For the text-containing cell, return its midpoint in [X, Y] coordinate format. 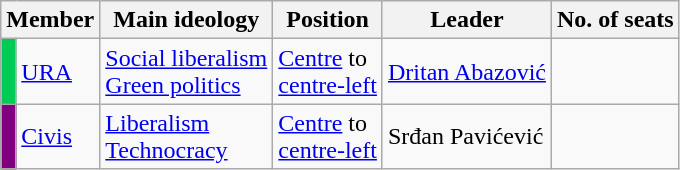
Srđan Pavićević [466, 136]
Dritan Abazović [466, 72]
Civis [58, 136]
Member [50, 20]
Leader [466, 20]
URA [58, 72]
Main ideology [186, 20]
No. of seats [615, 20]
LiberalismTechnocracy [186, 136]
Social liberalismGreen politics [186, 72]
Position [328, 20]
